Find where the given text appears and provide that cell's center as (x, y) coordinate. 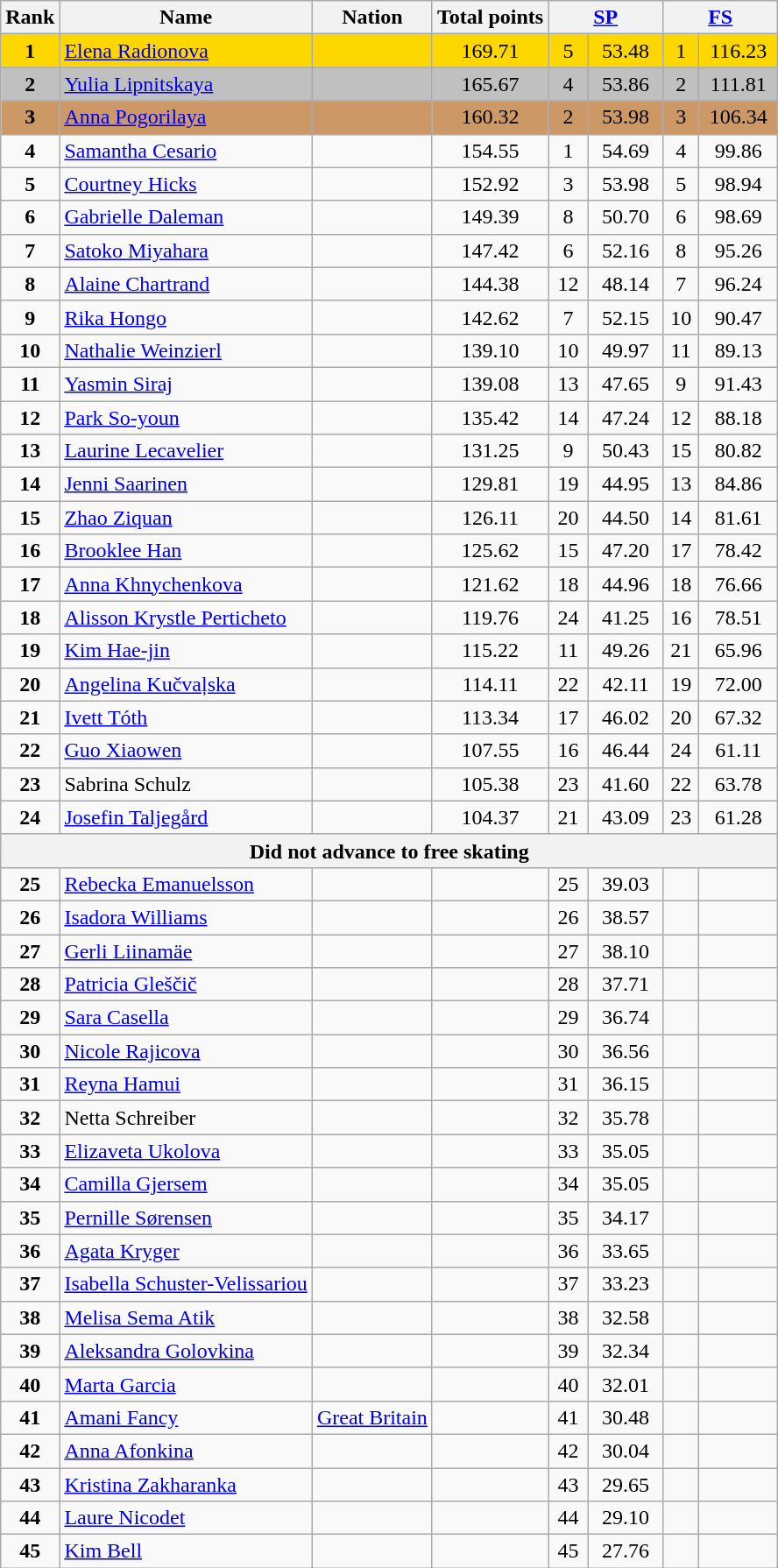
147.42 (490, 251)
96.24 (739, 284)
Satoko Miyahara (186, 251)
39.03 (626, 884)
72.00 (739, 684)
Kristina Zakharanka (186, 1485)
37.71 (626, 985)
104.37 (490, 817)
Gerli Liinamäe (186, 950)
Yulia Lipnitskaya (186, 84)
88.18 (739, 418)
65.96 (739, 651)
61.28 (739, 817)
115.22 (490, 651)
Nation (371, 18)
Camilla Gjersem (186, 1184)
126.11 (490, 518)
91.43 (739, 384)
114.11 (490, 684)
30.04 (626, 1451)
80.82 (739, 451)
135.42 (490, 418)
Did not advance to free skating (389, 851)
36.15 (626, 1084)
Nicole Rajicova (186, 1051)
32.01 (626, 1384)
Alisson Krystle Perticheto (186, 618)
52.16 (626, 251)
Zhao Ziquan (186, 518)
Courtney Hicks (186, 184)
50.70 (626, 217)
63.78 (739, 784)
41.60 (626, 784)
129.81 (490, 484)
42.11 (626, 684)
44.50 (626, 518)
Amani Fancy (186, 1417)
169.71 (490, 51)
Total points (490, 18)
47.24 (626, 418)
Aleksandra Golovkina (186, 1351)
116.23 (739, 51)
47.20 (626, 551)
119.76 (490, 618)
32.34 (626, 1351)
154.55 (490, 151)
29.65 (626, 1485)
139.10 (490, 350)
99.86 (739, 151)
Patricia Gleščič (186, 985)
Isabella Schuster-Velissariou (186, 1284)
Sabrina Schulz (186, 784)
131.25 (490, 451)
48.14 (626, 284)
46.44 (626, 751)
84.86 (739, 484)
43.09 (626, 817)
Elena Radionova (186, 51)
165.67 (490, 84)
Guo Xiaowen (186, 751)
Gabrielle Daleman (186, 217)
Marta Garcia (186, 1384)
SP (606, 18)
Isadora Williams (186, 917)
142.62 (490, 317)
Anna Pogorilaya (186, 117)
Rika Hongo (186, 317)
47.65 (626, 384)
Name (186, 18)
139.08 (490, 384)
44.96 (626, 584)
Yasmin Siraj (186, 384)
95.26 (739, 251)
Melisa Sema Atik (186, 1317)
152.92 (490, 184)
113.34 (490, 717)
160.32 (490, 117)
61.11 (739, 751)
Samantha Cesario (186, 151)
30.48 (626, 1417)
78.51 (739, 618)
125.62 (490, 551)
33.65 (626, 1251)
50.43 (626, 451)
38.10 (626, 950)
34.17 (626, 1218)
Great Britain (371, 1417)
81.61 (739, 518)
105.38 (490, 784)
32.58 (626, 1317)
Kim Hae-jin (186, 651)
106.34 (739, 117)
41.25 (626, 618)
98.94 (739, 184)
149.39 (490, 217)
Park So-youn (186, 418)
36.74 (626, 1018)
90.47 (739, 317)
Kim Bell (186, 1551)
Pernille Sørensen (186, 1218)
Ivett Tóth (186, 717)
121.62 (490, 584)
52.15 (626, 317)
Anna Khnychenkova (186, 584)
FS (720, 18)
78.42 (739, 551)
Brooklee Han (186, 551)
Nathalie Weinzierl (186, 350)
53.48 (626, 51)
Agata Kryger (186, 1251)
107.55 (490, 751)
Anna Afonkina (186, 1451)
Sara Casella (186, 1018)
Laure Nicodet (186, 1518)
Netta Schreiber (186, 1118)
35.78 (626, 1118)
98.69 (739, 217)
33.23 (626, 1284)
46.02 (626, 717)
89.13 (739, 350)
Laurine Lecavelier (186, 451)
67.32 (739, 717)
29.10 (626, 1518)
Josefin Taljegård (186, 817)
Angelina Kučvaļska (186, 684)
44.95 (626, 484)
144.38 (490, 284)
Rank (30, 18)
Elizaveta Ukolova (186, 1151)
Alaine Chartrand (186, 284)
38.57 (626, 917)
36.56 (626, 1051)
Rebecka Emanuelsson (186, 884)
53.86 (626, 84)
49.26 (626, 651)
111.81 (739, 84)
27.76 (626, 1551)
49.97 (626, 350)
76.66 (739, 584)
Reyna Hamui (186, 1084)
54.69 (626, 151)
Jenni Saarinen (186, 484)
